Return (x, y) of the center of cell containing provided text 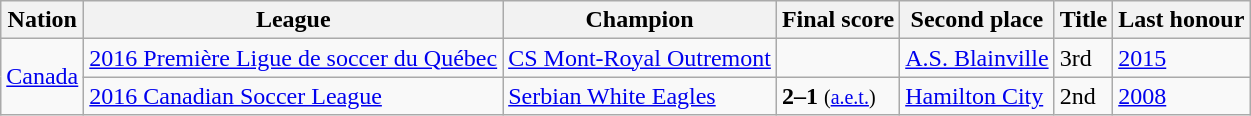
League (294, 20)
Hamilton City (977, 96)
2–1 (a.e.t.) (838, 96)
Title (1084, 20)
A.S. Blainville (977, 58)
Second place (977, 20)
2016 Première Ligue de soccer du Québec (294, 58)
Final score (838, 20)
2008 (1182, 96)
CS Mont-Royal Outremont (640, 58)
Last honour (1182, 20)
Nation (42, 20)
2015 (1182, 58)
Canada (42, 77)
2nd (1084, 96)
3rd (1084, 58)
2016 Canadian Soccer League (294, 96)
Serbian White Eagles (640, 96)
Champion (640, 20)
